Determine the (X, Y) coordinate at the center of the cell enclosing the given text.  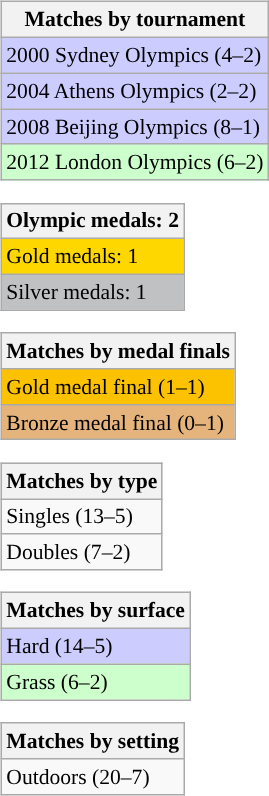
Matches by tournament (134, 20)
Singles (13–5) (82, 517)
Grass (6–2) (96, 682)
2000 Sydney Olympics (4–2) (134, 55)
Bronze medal final (0–1) (118, 422)
2008 Beijing Olympics (8–1) (134, 127)
Matches by surface (96, 611)
2004 Athens Olympics (2–2) (134, 91)
Olympic medals: 2 (92, 221)
Matches by medal finals (118, 351)
Matches by type (82, 481)
Hard (14–5) (96, 647)
Silver medals: 1 (92, 292)
Outdoors (20–7) (92, 777)
2012 London Olympics (6–2) (134, 162)
Matches by setting (92, 741)
Doubles (7–2) (82, 552)
Gold medals: 1 (92, 257)
Gold medal final (1–1) (118, 387)
